Return the (X, Y) coordinate for the center point of the cell that contains the specified text.  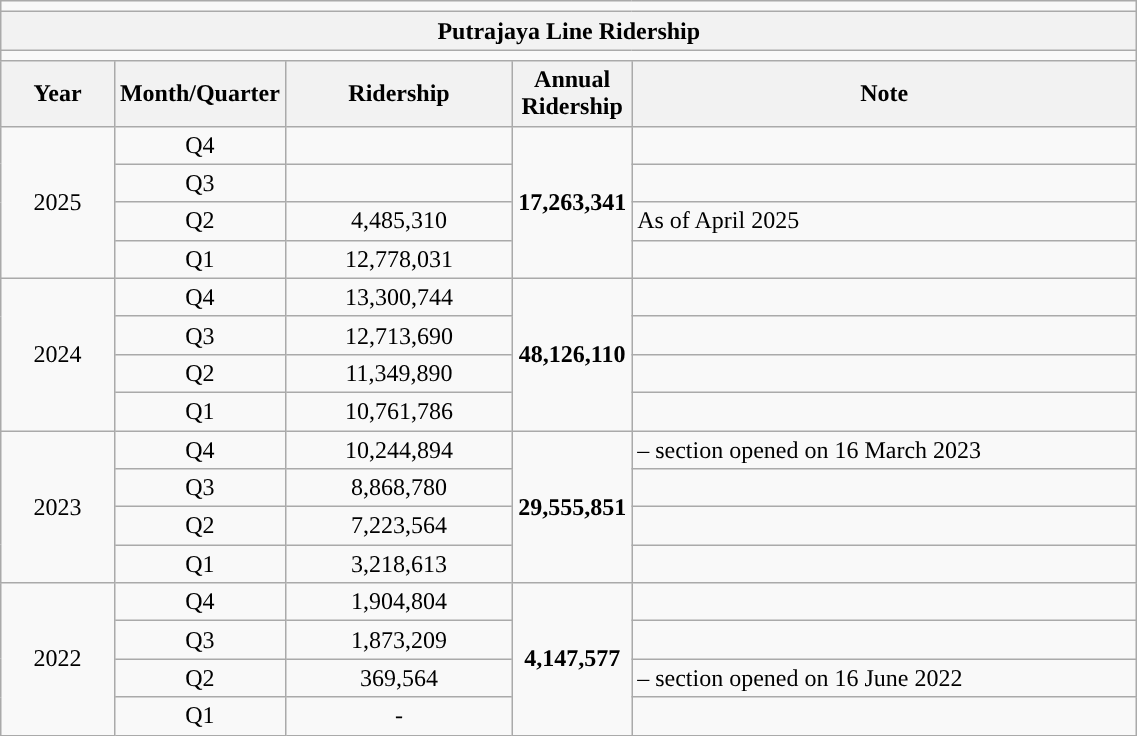
2023 (58, 506)
10,244,894 (398, 449)
8,868,780 (398, 488)
Putrajaya Line Ridership (569, 31)
13,300,744 (398, 297)
12,713,690 (398, 335)
4,147,577 (572, 659)
Year (58, 94)
4,485,310 (398, 221)
3,218,613 (398, 564)
Ridership (398, 94)
2024 (58, 354)
17,263,341 (572, 202)
12,778,031 (398, 259)
11,349,890 (398, 373)
1,873,209 (398, 640)
7,223,564 (398, 526)
29,555,851 (572, 506)
- (398, 716)
Month/Quarter (200, 94)
10,761,786 (398, 411)
2022 (58, 659)
As of April 2025 (884, 221)
– section opened on 16 March 2023 (884, 449)
369,564 (398, 678)
Note (884, 94)
48,126,110 (572, 354)
– section opened on 16 June 2022 (884, 678)
Annual Ridership (572, 94)
1,904,804 (398, 602)
2025 (58, 202)
